Identify which cell holds the provided text, then report its (x, y) central coordinate. 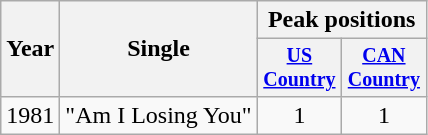
1981 (30, 115)
"Am I Losing You" (158, 115)
Peak positions (342, 20)
Single (158, 49)
US Country (299, 68)
Year (30, 49)
CAN Country (384, 68)
